Find where the given text appears and provide that cell's center as (x, y) coordinate. 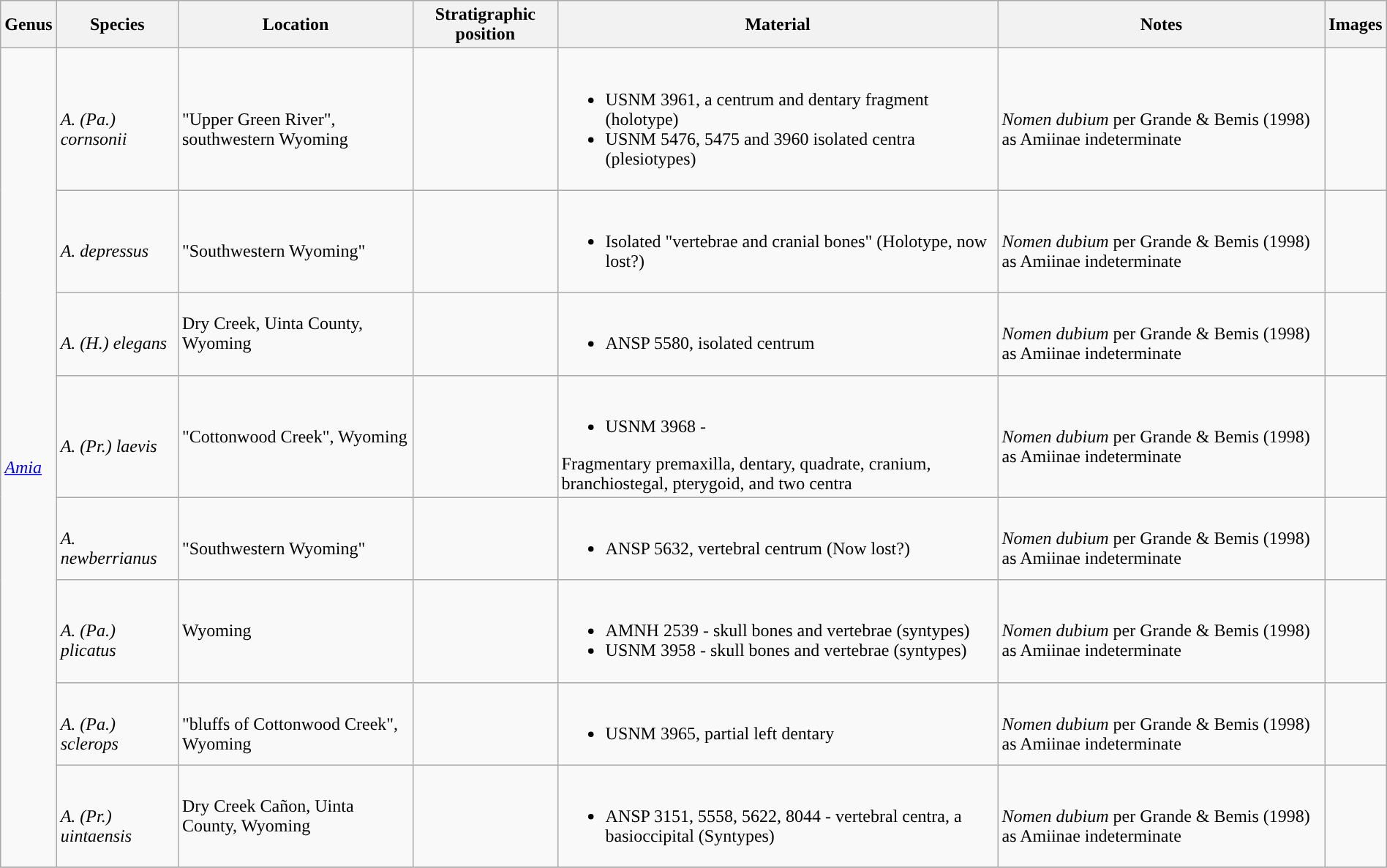
Notes (1162, 25)
A. newberrianus (117, 538)
USNM 3965, partial left dentary (778, 724)
A. (Pr.) uintaensis (117, 816)
A. depressus (117, 241)
USNM 3961, a centrum and dentary fragment (holotype)USNM 5476, 5475 and 3960 isolated centra (plesiotypes) (778, 119)
ANSP 3151, 5558, 5622, 8044 - vertebral centra, a basioccipital (Syntypes) (778, 816)
A. (Pa.) plicatus (117, 631)
Dry Creek, Uinta County, Wyoming (296, 333)
A. (Pr.) laevis (117, 436)
Images (1356, 25)
Genus (29, 25)
A. (Pa.) sclerops (117, 724)
Species (117, 25)
Material (778, 25)
A. (H.) elegans (117, 333)
ANSP 5580, isolated centrum (778, 333)
Stratigraphic position (486, 25)
Dry Creek Cañon, Uinta County, Wyoming (296, 816)
"bluffs of Cottonwood Creek", Wyoming (296, 724)
Amia (29, 458)
AMNH 2539 - skull bones and vertebrae (syntypes)USNM 3958 - skull bones and vertebrae (syntypes) (778, 631)
"Upper Green River", southwestern Wyoming (296, 119)
"Cottonwood Creek", Wyoming (296, 436)
Location (296, 25)
Wyoming (296, 631)
USNM 3968 -Fragmentary premaxilla, dentary, quadrate, cranium, branchiostegal, pterygoid, and two centra (778, 436)
ANSP 5632, vertebral centrum (Now lost?) (778, 538)
Isolated "vertebrae and cranial bones" (Holotype, now lost?) (778, 241)
A. (Pa.) cornsonii (117, 119)
